Find where the given text appears and provide that cell's center as [X, Y] coordinate. 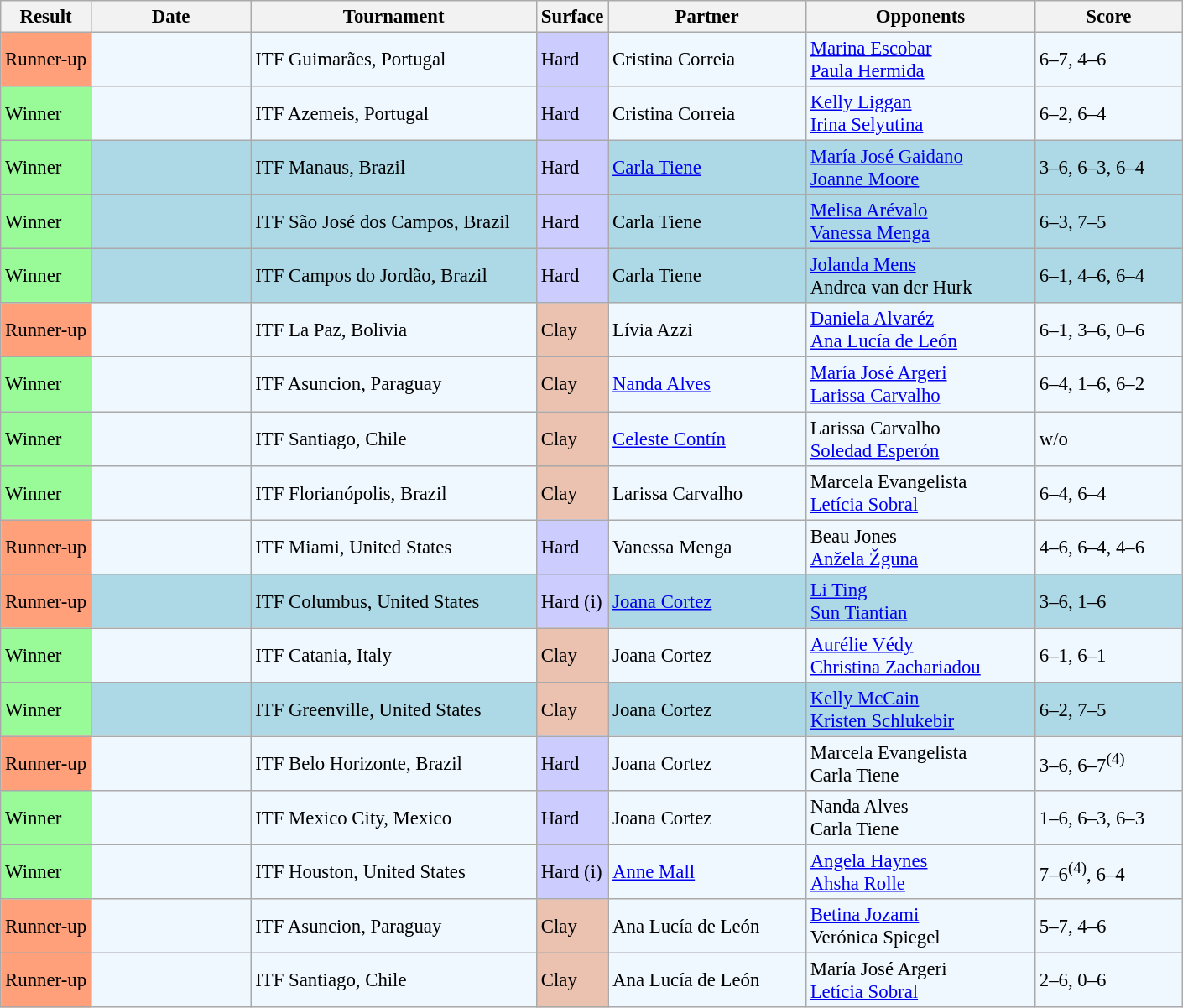
María José Argeri Letícia Sobral [920, 981]
6–4, 1–6, 6–2 [1108, 384]
5–7, 4–6 [1108, 926]
Marina Escobar Paula Hermida [920, 60]
Nanda Alves Carla Tiene [920, 818]
Anne Mall [707, 872]
Tournament [394, 17]
6–1, 3–6, 0–6 [1108, 330]
7–6(4), 6–4 [1108, 872]
4–6, 6–4, 4–6 [1108, 547]
6–1, 4–6, 6–4 [1108, 277]
ITF Belo Horizonte, Brazil [394, 763]
Kelly McCain Kristen Schlukebir [920, 709]
ITF Azemeis, Portugal [394, 114]
Angela Haynes Ahsha Rolle [920, 872]
Larissa Carvalho [707, 493]
Celeste Contín [707, 439]
ITF Florianópolis, Brazil [394, 493]
6–2, 7–5 [1108, 709]
ITF Manaus, Brazil [394, 168]
Beau Jones Anžela Žguna [920, 547]
ITF Columbus, United States [394, 600]
Marcela Evangelista Carla Tiene [920, 763]
Vanessa Menga [707, 547]
Result [46, 17]
1–6, 6–3, 6–3 [1108, 818]
ITF Miami, United States [394, 547]
ITF Mexico City, Mexico [394, 818]
ITF Houston, United States [394, 872]
Marcela Evangelista Letícia Sobral [920, 493]
Date [171, 17]
Partner [707, 17]
Opponents [920, 17]
6–3, 7–5 [1108, 221]
Li Ting Sun Tiantian [920, 600]
6–7, 4–6 [1108, 60]
ITF Catania, Italy [394, 656]
Kelly Liggan Irina Selyutina [920, 114]
6–4, 6–4 [1108, 493]
ITF Greenville, United States [394, 709]
Melisa Arévalo Vanessa Menga [920, 221]
Lívia Azzi [707, 330]
6–2, 6–4 [1108, 114]
w/o [1108, 439]
Jolanda Mens Andrea van der Hurk [920, 277]
Betina Jozami Verónica Spiegel [920, 926]
Aurélie Védy Christina Zachariadou [920, 656]
ITF Guimarães, Portugal [394, 60]
ITF Campos do Jordão, Brazil [394, 277]
María José Argeri Larissa Carvalho [920, 384]
Larissa Carvalho Soledad Esperón [920, 439]
Surface [572, 17]
Score [1108, 17]
6–1, 6–1 [1108, 656]
3–6, 1–6 [1108, 600]
ITF São José dos Campos, Brazil [394, 221]
Nanda Alves [707, 384]
3–6, 6–7(4) [1108, 763]
ITF La Paz, Bolivia [394, 330]
2–6, 0–6 [1108, 981]
3–6, 6–3, 6–4 [1108, 168]
María José Gaidano Joanne Moore [920, 168]
Daniela Alvaréz Ana Lucía de León [920, 330]
